Detect which cell encompasses the target text, then output its (x, y) center coordinate. 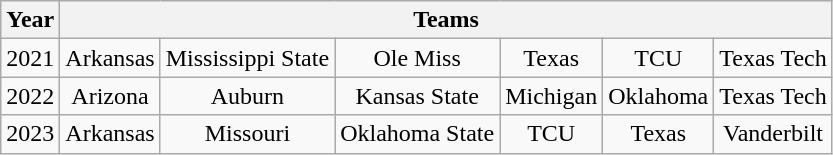
Vanderbilt (774, 134)
Teams (446, 20)
Arizona (110, 96)
Oklahoma (658, 96)
Missouri (247, 134)
2023 (30, 134)
Auburn (247, 96)
Kansas State (418, 96)
Mississippi State (247, 58)
Year (30, 20)
2021 (30, 58)
Michigan (552, 96)
Oklahoma State (418, 134)
Ole Miss (418, 58)
2022 (30, 96)
